Extract the [x, y] coordinate from the center of the cell holding the provided text.  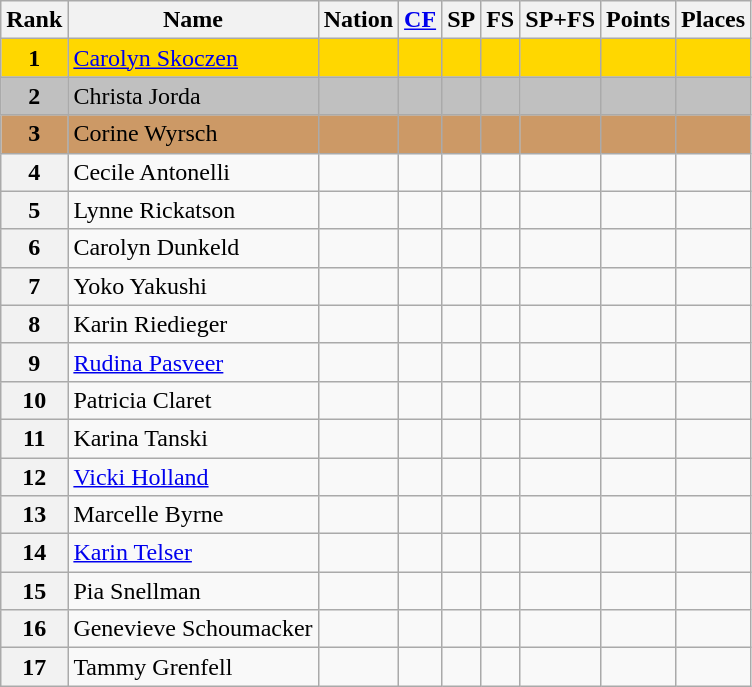
Carolyn Dunkeld [193, 248]
Cecile Antonelli [193, 172]
CF [420, 20]
Points [638, 20]
Carolyn Skoczen [193, 58]
Name [193, 20]
2 [34, 96]
7 [34, 286]
SP+FS [560, 20]
Vicki Holland [193, 477]
11 [34, 438]
Genevieve Schoumacker [193, 629]
Rank [34, 20]
Karin Telser [193, 553]
Nation [358, 20]
Places [714, 20]
Pia Snellman [193, 591]
9 [34, 362]
10 [34, 400]
12 [34, 477]
Yoko Yakushi [193, 286]
Patricia Claret [193, 400]
Corine Wyrsch [193, 134]
6 [34, 248]
1 [34, 58]
16 [34, 629]
5 [34, 210]
Lynne Rickatson [193, 210]
FS [500, 20]
15 [34, 591]
13 [34, 515]
Karina Tanski [193, 438]
Tammy Grenfell [193, 667]
Marcelle Byrne [193, 515]
17 [34, 667]
3 [34, 134]
Rudina Pasveer [193, 362]
SP [462, 20]
8 [34, 324]
Karin Riedieger [193, 324]
14 [34, 553]
Christa Jorda [193, 96]
4 [34, 172]
